Output the (X, Y) coordinate of the center of the cell containing the given text.  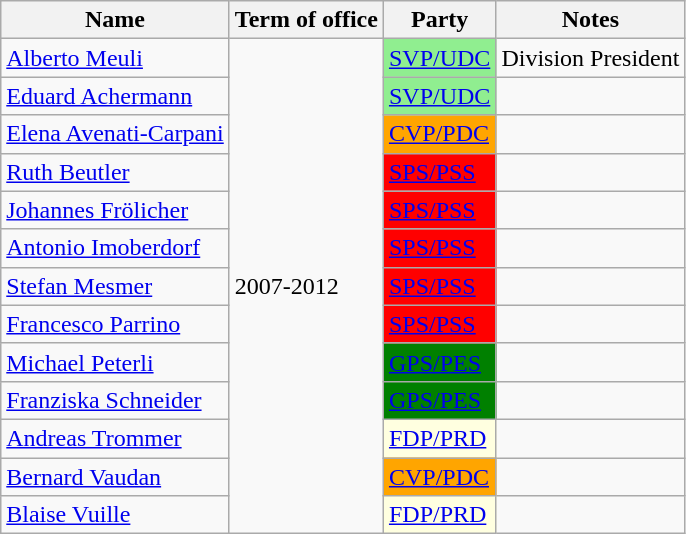
Stefan Mesmer (116, 286)
Elena Avenati-Carpani (116, 134)
Eduard Achermann (116, 96)
Term of office (306, 20)
Francesco Parrino (116, 324)
2007-2012 (306, 286)
Johannes Frölicher (116, 210)
Name (116, 20)
Ruth Beutler (116, 172)
Blaise Vuille (116, 515)
Antonio Imoberdorf (116, 248)
Andreas Trommer (116, 438)
Party (439, 20)
Michael Peterli (116, 362)
Alberto Meuli (116, 58)
Bernard Vaudan (116, 477)
Division President (590, 58)
Franziska Schneider (116, 400)
Notes (590, 20)
